From the cell containing the given text, extract its center point as (x, y) coordinate. 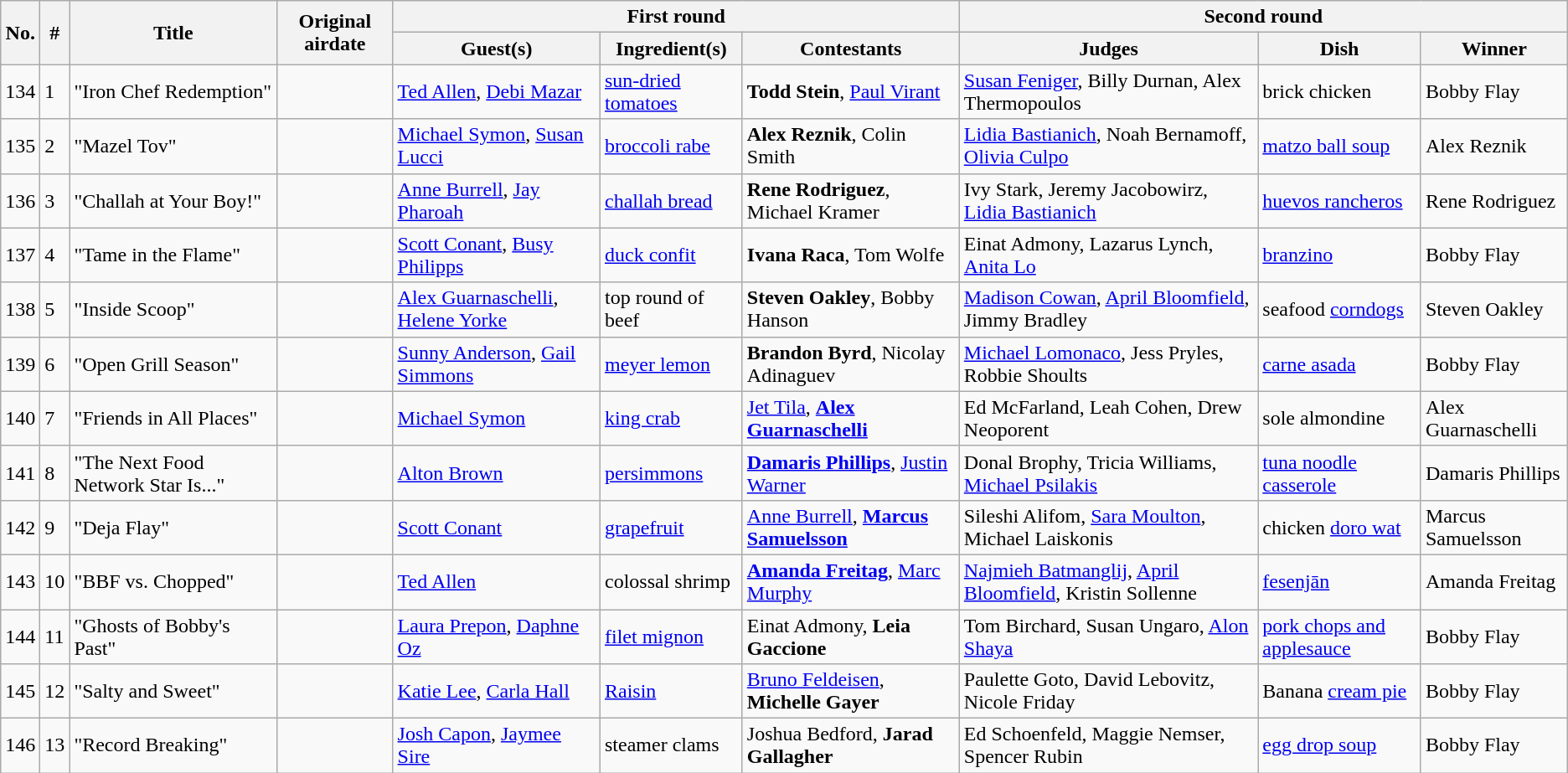
broccoli rabe (671, 146)
"Open Grill Season" (173, 363)
"The Next Food Network Star Is..." (173, 472)
7 (55, 419)
145 (20, 692)
Madison Cowan, April Bloomfield, Jimmy Bradley (1109, 310)
6 (55, 363)
"Record Breaking" (173, 745)
meyer lemon (671, 363)
"Ghosts of Bobby's Past" (173, 636)
matzo ball soup (1340, 146)
138 (20, 310)
Joshua Bedford, Jarad Gallagher (851, 745)
142 (20, 528)
Ed McFarland, Leah Cohen, Drew Neoporent (1109, 419)
Laura Prepon, Daphne Oz (496, 636)
Alex Reznik, Colin Smith (851, 146)
Anne Burrell, Jay Pharoah (496, 201)
sun-dried tomatoes (671, 92)
"Iron Chef Redemption" (173, 92)
"BBF vs. Chopped" (173, 581)
colossal shrimp (671, 581)
9 (55, 528)
2 (55, 146)
Susan Feniger, Billy Durnan, Alex Thermopoulos (1109, 92)
"Tame in the Flame" (173, 255)
Alex Guarnaschelli, Helene Yorke (496, 310)
sole almondine (1340, 419)
Dish (1340, 49)
huevos rancheros (1340, 201)
143 (20, 581)
Banana cream pie (1340, 692)
Judges (1109, 49)
5 (55, 310)
Rene Rodriguez (1494, 201)
Amanda Freitag (1494, 581)
egg drop soup (1340, 745)
Guest(s) (496, 49)
Josh Capon, Jaymee Sire (496, 745)
Bruno Feldeisen, Michelle Gayer (851, 692)
Michael Symon, Susan Lucci (496, 146)
Raisin (671, 692)
Amanda Freitag, Marc Murphy (851, 581)
Scott Conant (496, 528)
duck confit (671, 255)
4 (55, 255)
Ed Schoenfeld, Maggie Nemser, Spencer Rubin (1109, 745)
seafood corndogs (1340, 310)
146 (20, 745)
Ivy Stark, Jeremy Jacobowirz, Lidia Bastianich (1109, 201)
Sunny Anderson, Gail Simmons (496, 363)
139 (20, 363)
Steven Oakley (1494, 310)
"Deja Flay" (173, 528)
8 (55, 472)
Donal Brophy, Tricia Williams, Michael Psilakis (1109, 472)
Paulette Goto, David Lebovitz, Nicole Friday (1109, 692)
Todd Stein, Paul Virant (851, 92)
Marcus Samuelsson (1494, 528)
Sileshi Alifom, Sara Moulton, Michael Laiskonis (1109, 528)
Anne Burrell, Marcus Samuelsson (851, 528)
3 (55, 201)
1 (55, 92)
persimmons (671, 472)
140 (20, 419)
Damaris Phillips (1494, 472)
Original airdate (335, 33)
# (55, 33)
chicken doro wat (1340, 528)
brick chicken (1340, 92)
Scott Conant, Busy Philipps (496, 255)
Damaris Phillips, Justin Warner (851, 472)
Ted Allen, Debi Mazar (496, 92)
13 (55, 745)
Lidia Bastianich, Noah Bernamoff, Olivia Culpo (1109, 146)
filet mignon (671, 636)
"Challah at Your Boy!" (173, 201)
fesenjān (1340, 581)
135 (20, 146)
steamer clams (671, 745)
pork chops and applesauce (1340, 636)
Katie Lee, Carla Hall (496, 692)
Winner (1494, 49)
Contestants (851, 49)
Ted Allen (496, 581)
Michael Lomonaco, Jess Pryles, Robbie Shoults (1109, 363)
Ivana Raca, Tom Wolfe (851, 255)
challah bread (671, 201)
No. (20, 33)
Najmieh Batmanglij, April Bloomfield, Kristin Sollenne (1109, 581)
Alex Guarnaschelli (1494, 419)
141 (20, 472)
136 (20, 201)
Tom Birchard, Susan Ungaro, Alon Shaya (1109, 636)
branzino (1340, 255)
king crab (671, 419)
137 (20, 255)
Michael Symon (496, 419)
Ingredient(s) (671, 49)
Jet Tila, Alex Guarnaschelli (851, 419)
Alton Brown (496, 472)
Alex Reznik (1494, 146)
11 (55, 636)
Second round (1263, 17)
First round (676, 17)
144 (20, 636)
10 (55, 581)
Brandon Byrd, Nicolay Adinaguev (851, 363)
Rene Rodriguez, Michael Kramer (851, 201)
"Inside Scoop" (173, 310)
Einat Admony, Leia Gaccione (851, 636)
134 (20, 92)
top round of beef (671, 310)
12 (55, 692)
Steven Oakley, Bobby Hanson (851, 310)
grapefruit (671, 528)
"Friends in All Places" (173, 419)
carne asada (1340, 363)
Title (173, 33)
"Salty and Sweet" (173, 692)
Einat Admony, Lazarus Lynch, Anita Lo (1109, 255)
tuna noodle casserole (1340, 472)
"Mazel Tov" (173, 146)
